Capture the cell that displays the provided text and extract its [x, y] central coordinate. 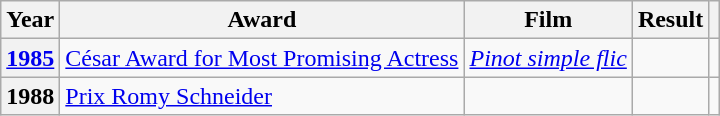
1985 [30, 58]
Pinot simple flic [548, 58]
Award [262, 20]
Result [670, 20]
César Award for Most Promising Actress [262, 58]
Film [548, 20]
1988 [30, 96]
Year [30, 20]
Prix Romy Schneider [262, 96]
